Extract the [X, Y] coordinate from the center of the cell holding the provided text.  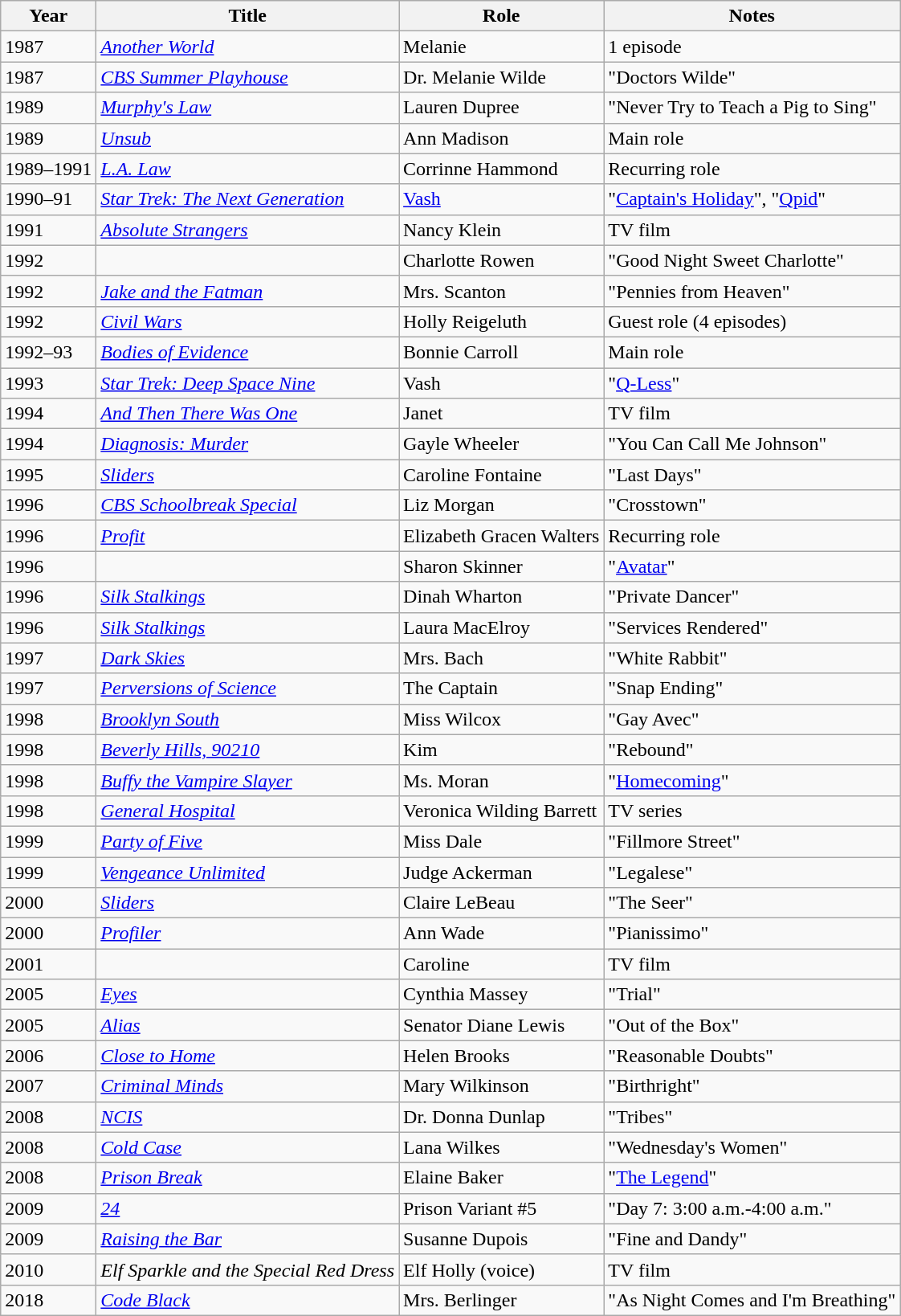
Cynthia Massey [501, 995]
"Last Days" [752, 475]
"Gay Avec" [752, 719]
1993 [48, 383]
Elaine Baker [501, 1178]
Beverly Hills, 90210 [247, 750]
"The Seer" [752, 903]
Unsub [247, 138]
Star Trek: Deep Space Nine [247, 383]
"Rebound" [752, 750]
Caroline Fontaine [501, 475]
"Reasonable Doubts" [752, 1056]
"Avatar" [752, 566]
"Homecoming" [752, 780]
Civil Wars [247, 321]
CBS Schoolbreak Special [247, 505]
Cold Case [247, 1147]
Star Trek: The Next Generation [247, 199]
Diagnosis: Murder [247, 444]
Prison Variant #5 [501, 1208]
"Out of the Box" [752, 1025]
"Captain's Holiday", "Qpid" [752, 199]
Miss Dale [501, 841]
Senator Diane Lewis [501, 1025]
"Never Try to Teach a Pig to Sing" [752, 108]
Bonnie Carroll [501, 352]
Eyes [247, 995]
Dark Skies [247, 658]
Murphy's Law [247, 108]
Role [501, 16]
Mrs. Scanton [501, 291]
1989–1991 [48, 169]
"As Night Comes and I'm Breathing" [752, 1300]
Liz Morgan [501, 505]
Absolute Strangers [247, 230]
Brooklyn South [247, 719]
Profiler [247, 934]
L.A. Law [247, 169]
TV series [752, 811]
"You Can Call Me Johnson" [752, 444]
"Private Dancer" [752, 597]
Melanie [501, 47]
Buffy the Vampire Slayer [247, 780]
"Pianissimo" [752, 934]
Dinah Wharton [501, 597]
"Wednesday's Women" [752, 1147]
1 episode [752, 47]
"Crosstown" [752, 505]
Code Black [247, 1300]
Caroline [501, 964]
Dr. Melanie Wilde [501, 77]
And Then There Was One [247, 414]
Judge Ackerman [501, 872]
2001 [48, 964]
"Legalese" [752, 872]
Raising the Bar [247, 1239]
"Tribes" [752, 1117]
Corrinne Hammond [501, 169]
Elizabeth Gracen Walters [501, 536]
1992–93 [48, 352]
Guest role (4 episodes) [752, 321]
Notes [752, 16]
"The Legend" [752, 1178]
"Fine and Dandy" [752, 1239]
Perversions of Science [247, 689]
NCIS [247, 1117]
"Doctors Wilde" [752, 77]
Alias [247, 1025]
Veronica Wilding Barrett [501, 811]
Title [247, 16]
Elf Holly (voice) [501, 1269]
Miss Wilcox [501, 719]
Dr. Donna Dunlap [501, 1117]
"Good Night Sweet Charlotte" [752, 260]
Party of Five [247, 841]
1995 [48, 475]
Bodies of Evidence [247, 352]
2007 [48, 1086]
CBS Summer Playhouse [247, 77]
"Trial" [752, 995]
"Snap Ending" [752, 689]
Ann Wade [501, 934]
2006 [48, 1056]
"Services Rendered" [752, 627]
Claire LeBeau [501, 903]
Gayle Wheeler [501, 444]
Janet [501, 414]
Susanne Dupois [501, 1239]
"Birthright" [752, 1086]
Elf Sparkle and the Special Red Dress [247, 1269]
Lauren Dupree [501, 108]
Laura MacElroy [501, 627]
Profit [247, 536]
Prison Break [247, 1178]
Another World [247, 47]
"Fillmore Street" [752, 841]
Charlotte Rowen [501, 260]
"Day 7: 3:00 a.m.-4:00 a.m." [752, 1208]
Helen Brooks [501, 1056]
2018 [48, 1300]
"White Rabbit" [752, 658]
Criminal Minds [247, 1086]
Mrs. Bach [501, 658]
Mary Wilkinson [501, 1086]
Mrs. Berlinger [501, 1300]
2010 [48, 1269]
Close to Home [247, 1056]
24 [247, 1208]
"Pennies from Heaven" [752, 291]
Ann Madison [501, 138]
Jake and the Fatman [247, 291]
General Hospital [247, 811]
The Captain [501, 689]
Year [48, 16]
"Q-Less" [752, 383]
Holly Reigeluth [501, 321]
Ms. Moran [501, 780]
Kim [501, 750]
1991 [48, 230]
Vengeance Unlimited [247, 872]
Lana Wilkes [501, 1147]
Nancy Klein [501, 230]
Sharon Skinner [501, 566]
1990–91 [48, 199]
